From the cell containing the given text, extract its center point as (x, y) coordinate. 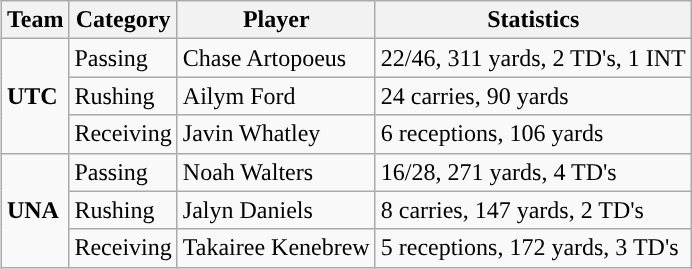
22/46, 311 yards, 2 TD's, 1 INT (533, 58)
Statistics (533, 20)
Category (123, 20)
16/28, 271 yards, 4 TD's (533, 172)
Chase Artopoeus (276, 58)
Takairee Kenebrew (276, 248)
UTC (35, 96)
Javin Whatley (276, 134)
Player (276, 20)
24 carries, 90 yards (533, 96)
Jalyn Daniels (276, 210)
8 carries, 147 yards, 2 TD's (533, 210)
UNA (35, 210)
5 receptions, 172 yards, 3 TD's (533, 248)
Ailym Ford (276, 96)
Noah Walters (276, 172)
6 receptions, 106 yards (533, 134)
Team (35, 20)
